For the text-containing cell, return its midpoint in [x, y] coordinate format. 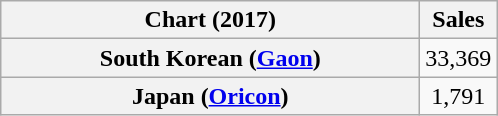
Japan (Oricon) [210, 96]
Sales [458, 20]
33,369 [458, 58]
South Korean (Gaon) [210, 58]
1,791 [458, 96]
Chart (2017) [210, 20]
